Output the [x, y] coordinate of the center of the cell containing the given text.  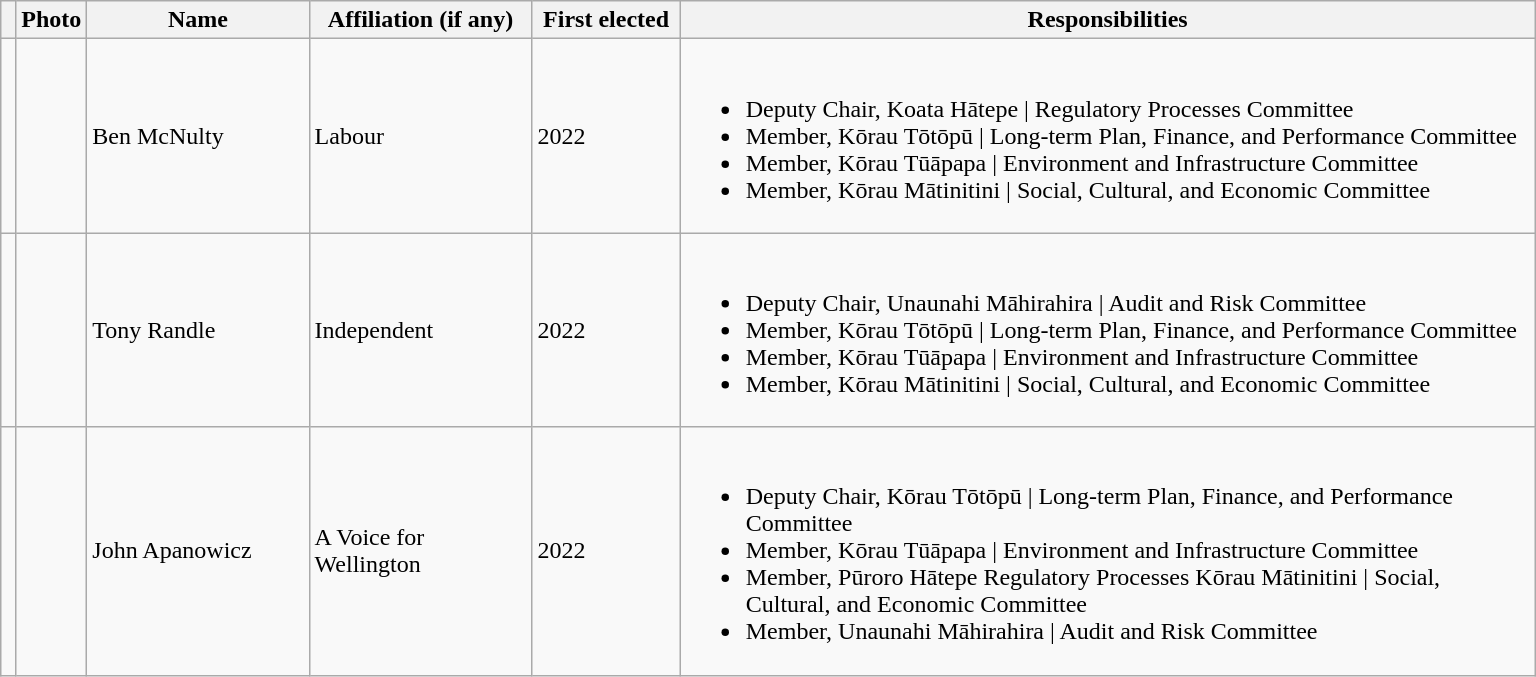
Independent [420, 330]
John Apanowicz [198, 551]
Photo [52, 20]
Tony Randle [198, 330]
Responsibilities [1108, 20]
A Voice for Wellington [420, 551]
First elected [606, 20]
Ben McNulty [198, 136]
Labour [420, 136]
Affiliation (if any) [420, 20]
Name [198, 20]
